Return [x, y] of the center of cell containing provided text 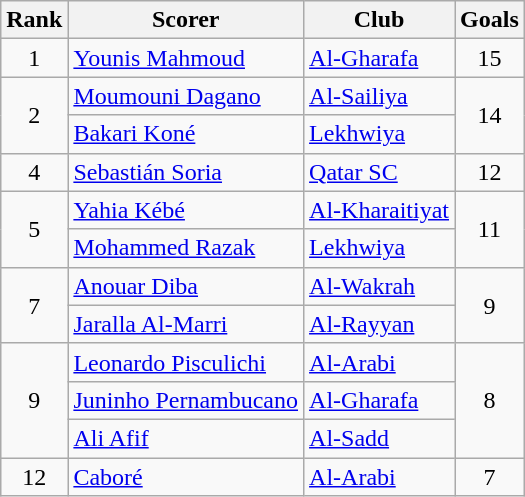
Anouar Diba [186, 286]
Club [380, 20]
5 [34, 229]
Al-Sailiya [380, 96]
Caboré [186, 477]
8 [490, 400]
Jaralla Al-Marri [186, 324]
Juninho Pernambucano [186, 400]
Al-Kharaitiyat [380, 210]
Younis Mahmoud [186, 58]
Rank [34, 20]
Bakari Koné [186, 134]
11 [490, 229]
Mohammed Razak [186, 248]
2 [34, 115]
Al-Rayyan [380, 324]
Leonardo Pisculichi [186, 362]
1 [34, 58]
Goals [490, 20]
Ali Afif [186, 438]
4 [34, 172]
Scorer [186, 20]
14 [490, 115]
Qatar SC [380, 172]
Al-Sadd [380, 438]
15 [490, 58]
Yahia Kébé [186, 210]
Al-Wakrah [380, 286]
Moumouni Dagano [186, 96]
Sebastián Soria [186, 172]
